Scan for the cell matching the given text and deliver its (X, Y) coordinate at center. 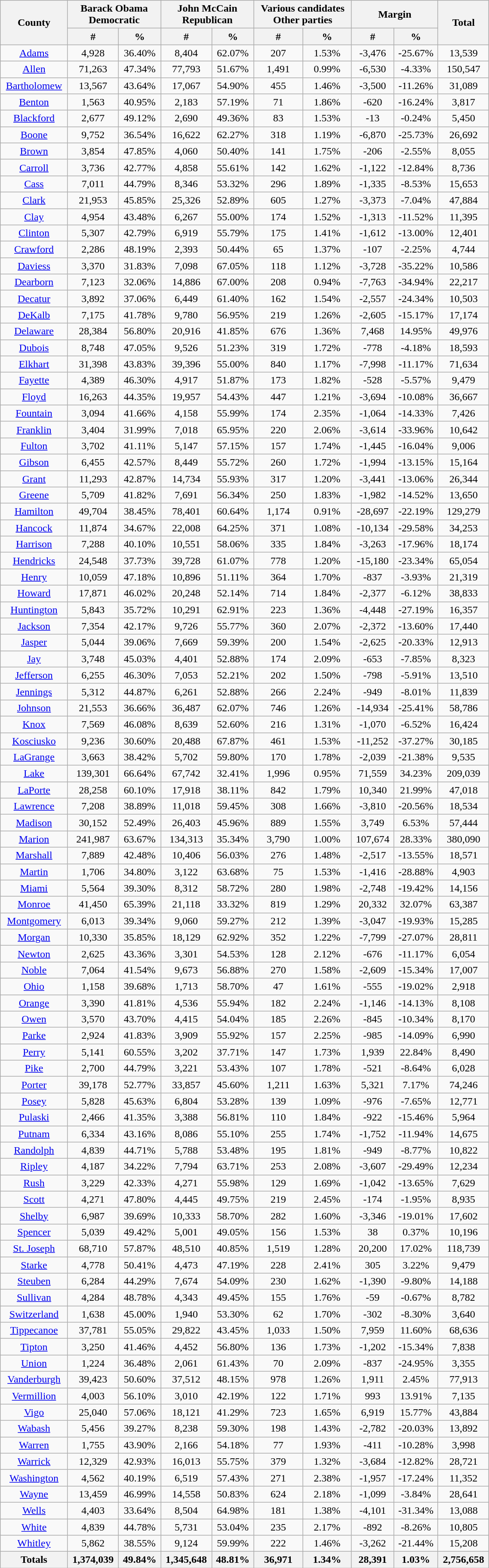
36,667 (463, 397)
1.17% (327, 364)
4,562 (93, 1478)
7,468 (372, 331)
11,874 (93, 528)
-3,614 (372, 429)
10,333 (186, 1216)
Morgan (34, 937)
371 (278, 528)
77 (278, 1445)
1.75% (327, 151)
50.83% (233, 1494)
Fulton (34, 446)
-1,752 (372, 1134)
993 (372, 1396)
10,291 (186, 610)
-2,039 (372, 757)
3,202 (186, 1052)
49.75% (233, 1199)
52.14% (233, 593)
2,166 (186, 1445)
49,976 (463, 331)
45.00% (139, 1314)
49.84% (139, 1560)
11,018 (186, 806)
55.92% (233, 1036)
15.77% (416, 1412)
7,959 (372, 1330)
2.38% (327, 1478)
7,838 (463, 1347)
10,642 (463, 429)
Fountain (34, 413)
18,129 (186, 937)
Tippecanoe (34, 1330)
45.60% (233, 1085)
308 (278, 806)
2.07% (327, 626)
42.17% (139, 626)
Switzerland (34, 1314)
208 (278, 282)
-17.96% (416, 544)
1,174 (278, 512)
68,710 (93, 1248)
Ohio (34, 986)
230 (278, 1281)
Greene (34, 495)
38.11% (233, 790)
-2,377 (372, 593)
228 (278, 1265)
216 (278, 724)
4,389 (93, 380)
77,793 (186, 69)
77,913 (463, 1380)
-1,335 (372, 184)
St. Joseph (34, 1248)
260 (278, 462)
61.43% (233, 1363)
16,013 (186, 1461)
723 (278, 1412)
-13.55% (416, 855)
4,415 (186, 1019)
7.17% (416, 1085)
36.40% (139, 53)
5,862 (93, 1543)
28,641 (463, 1494)
26,692 (463, 135)
10,340 (372, 790)
14,188 (463, 1281)
17,067 (186, 86)
50.40% (233, 151)
-8.26% (416, 1527)
2,393 (186, 250)
51.67% (233, 69)
141 (278, 151)
2,690 (186, 118)
3,010 (186, 1396)
62 (278, 1314)
59.45% (233, 806)
-15,180 (372, 561)
6,054 (463, 954)
6,028 (463, 1068)
10,586 (463, 266)
8,490 (463, 1052)
150,547 (463, 69)
136 (278, 1347)
Shelby (34, 1216)
-7,799 (372, 937)
1.43% (327, 1429)
Daviess (34, 266)
49.45% (233, 1298)
10,196 (463, 1232)
778 (278, 561)
35.34% (233, 839)
54.18% (233, 1445)
14,675 (463, 1134)
7,011 (93, 184)
-3,047 (372, 921)
17,871 (93, 593)
54.53% (233, 954)
9,006 (463, 446)
41.81% (139, 1003)
46.02% (139, 593)
139 (278, 1101)
1.82% (327, 380)
5,828 (93, 1101)
317 (278, 479)
2.12% (327, 954)
Grant (34, 479)
21,319 (463, 577)
1,911 (372, 1380)
-1,612 (372, 233)
Carroll (34, 167)
37,781 (93, 1330)
67.00% (233, 282)
1.28% (327, 1248)
58.06% (233, 544)
9,124 (186, 1543)
57.06% (139, 1412)
Whitley (34, 1543)
Margin (395, 15)
39.69% (139, 1216)
-24.95% (416, 1363)
22.84% (416, 1052)
-107 (372, 250)
14,558 (186, 1494)
1,158 (93, 986)
1.34% (327, 1560)
11,395 (463, 216)
61.40% (233, 299)
3,229 (93, 1183)
48,510 (186, 1248)
41,450 (93, 904)
44.29% (139, 1281)
47.05% (139, 348)
-35.22% (416, 266)
1,033 (278, 1330)
18,534 (463, 806)
55.79% (233, 233)
1.38% (327, 1510)
6,987 (93, 1216)
34.22% (139, 1167)
Vigo (34, 1412)
57,444 (463, 823)
Putnam (34, 1134)
28,258 (93, 790)
-11,252 (372, 741)
4,003 (93, 1396)
58.72% (233, 888)
25,040 (93, 1412)
48.78% (139, 1298)
-778 (372, 348)
7,674 (186, 1281)
41.35% (139, 1117)
9,752 (93, 135)
7,669 (186, 642)
Vanderburgh (34, 1380)
147 (278, 1052)
49.12% (139, 118)
58,786 (463, 708)
5,312 (93, 691)
Barack ObamaDemocratic (114, 15)
65 (278, 250)
Gibson (34, 462)
46.99% (139, 1494)
-1,982 (372, 495)
28,811 (463, 937)
54.43% (233, 397)
Marshall (34, 855)
15,653 (463, 184)
16,263 (93, 397)
1.37% (327, 250)
1,345,648 (186, 1560)
50.60% (139, 1380)
66.64% (139, 774)
55.77% (233, 626)
182 (278, 1003)
212 (278, 921)
-31.34% (416, 1510)
-14.09% (416, 1036)
1.60% (327, 1216)
Huntington (34, 610)
42.48% (139, 855)
Harrison (34, 544)
-976 (372, 1101)
-2,372 (372, 626)
8,736 (463, 167)
Various candidatesOther parties (303, 15)
8,504 (186, 1510)
139,301 (93, 774)
55.93% (233, 479)
1.81% (327, 1150)
-1,099 (372, 1494)
173 (278, 380)
-2,557 (372, 299)
128 (278, 954)
14,886 (186, 282)
Floyd (34, 397)
55.10% (233, 1134)
56.88% (233, 970)
37.06% (139, 299)
43.45% (233, 1330)
3,892 (93, 299)
39.06% (139, 642)
25,326 (186, 200)
1.71% (327, 1396)
12,771 (463, 1101)
33.64% (139, 1510)
170 (278, 757)
36.54% (139, 135)
10,896 (186, 577)
-29.58% (416, 528)
Franklin (34, 429)
-8.01% (416, 691)
6,284 (93, 1281)
-3,684 (372, 1461)
Elkhart (34, 364)
4,284 (93, 1298)
4,445 (186, 1199)
53.43% (233, 1068)
-24.34% (416, 299)
67.87% (233, 741)
56.10% (139, 1396)
2.35% (327, 413)
5,450 (463, 118)
9,060 (186, 921)
55.99% (233, 413)
54.04% (233, 1019)
-12.82% (416, 1461)
43.36% (139, 954)
83 (278, 118)
280 (278, 888)
1.21% (327, 397)
78,401 (186, 512)
53.28% (233, 1101)
18,121 (186, 1412)
43.48% (139, 216)
5,147 (186, 446)
Jasper (34, 642)
8,639 (186, 724)
266 (278, 691)
360 (278, 626)
-7,763 (372, 282)
Boone (34, 135)
7,288 (93, 544)
42.93% (139, 1461)
Wabash (34, 1429)
55.75% (233, 1461)
42.57% (139, 462)
Steuben (34, 1281)
5,964 (463, 1117)
36,487 (186, 708)
185 (278, 1019)
28,391 (372, 1560)
4,060 (186, 151)
7,691 (186, 495)
-13.06% (416, 479)
4,452 (186, 1347)
70 (278, 1363)
17,918 (186, 790)
-1,445 (372, 446)
31.83% (139, 266)
305 (372, 1265)
Wells (34, 1510)
38.55% (139, 1543)
Ripley (34, 1167)
1.89% (327, 184)
Howard (34, 593)
1,939 (372, 1052)
41.54% (139, 970)
-1,064 (372, 413)
49,704 (93, 512)
20,332 (372, 904)
819 (278, 904)
-13.15% (416, 462)
-1,313 (372, 216)
4,903 (463, 872)
57.87% (139, 1248)
39,728 (186, 561)
1,713 (186, 986)
7,053 (186, 675)
Vermillion (34, 1396)
-27.07% (416, 937)
1.03% (416, 1560)
0.37% (416, 1232)
17,007 (463, 970)
241,987 (93, 839)
3,570 (93, 1019)
52.49% (139, 823)
39.27% (139, 1429)
-985 (372, 1036)
5,321 (372, 1085)
52.77% (139, 1085)
Warrick (34, 1461)
10,503 (463, 299)
-20.33% (416, 642)
-4.18% (416, 348)
Totals (34, 1560)
13,650 (463, 495)
71,634 (463, 364)
840 (278, 364)
2.08% (327, 1167)
16,357 (463, 610)
9,236 (93, 741)
4,536 (186, 1003)
3,370 (93, 266)
50.44% (233, 250)
11,839 (463, 691)
-4.33% (416, 69)
32.41% (233, 774)
-0.67% (416, 1298)
13,510 (463, 675)
13,088 (463, 1510)
-3,694 (372, 397)
49.05% (233, 1232)
55.05% (139, 1330)
Martin (34, 872)
44.71% (139, 1150)
-12.84% (416, 167)
1.12% (327, 266)
55.72% (233, 462)
53.48% (233, 1150)
7,889 (93, 855)
-2,609 (372, 970)
3,854 (93, 151)
37.73% (139, 561)
11,293 (93, 479)
63.67% (139, 839)
447 (278, 397)
-2,605 (372, 315)
118 (278, 266)
31,398 (93, 364)
16,424 (463, 724)
-2.55% (416, 151)
21,553 (93, 708)
7,208 (93, 806)
207 (278, 53)
49.36% (233, 118)
Adams (34, 53)
255 (278, 1134)
-1,070 (372, 724)
Rush (34, 1183)
-14,934 (372, 708)
42.87% (139, 479)
Cass (34, 184)
-3,476 (372, 53)
6.53% (416, 823)
156 (278, 1232)
15,164 (463, 462)
Kosciusko (34, 741)
37,512 (186, 1380)
1.41% (327, 233)
335 (278, 544)
3,221 (186, 1068)
15,208 (463, 1543)
1.09% (327, 1101)
-9.80% (416, 1281)
15,285 (463, 921)
107,674 (372, 839)
-20.03% (416, 1429)
35.85% (139, 937)
-528 (372, 380)
51.87% (233, 380)
42.79% (139, 233)
162 (278, 299)
38.89% (139, 806)
5,456 (93, 1429)
1.61% (327, 986)
59.27% (233, 921)
45.85% (139, 200)
-1,390 (372, 1281)
Scott (34, 1199)
-0.24% (416, 118)
32.07% (416, 904)
56.34% (233, 495)
63.68% (233, 872)
-19.02% (416, 986)
49.42% (139, 1232)
1,706 (93, 872)
-2,748 (372, 888)
36.48% (139, 1363)
Total (463, 22)
2.26% (327, 1019)
-28,697 (372, 512)
380,090 (463, 839)
30,185 (463, 741)
65,054 (463, 561)
26,344 (463, 479)
1.93% (327, 1445)
-15.46% (416, 1117)
5,001 (186, 1232)
38 (372, 1232)
53.32% (233, 184)
-3,263 (372, 544)
222 (278, 1543)
Clay (34, 216)
42.19% (233, 1396)
37.71% (233, 1052)
21.99% (416, 790)
-19.42% (416, 888)
181 (278, 1510)
36.66% (139, 708)
1,374,039 (93, 1560)
2,677 (93, 118)
55.61% (233, 167)
44.35% (139, 397)
6,449 (186, 299)
41.46% (139, 1347)
21,953 (93, 200)
63,387 (463, 904)
-6.12% (416, 593)
18,571 (463, 855)
3,250 (93, 1347)
3,390 (93, 1003)
-10.28% (416, 1445)
Clinton (34, 233)
47.34% (139, 69)
-22.19% (416, 512)
2,286 (93, 250)
45.96% (233, 823)
2,700 (93, 1068)
41.83% (139, 1036)
3,388 (186, 1117)
4,187 (93, 1167)
676 (278, 331)
200 (278, 642)
-302 (372, 1314)
-2,782 (372, 1429)
2.25% (327, 1036)
5,788 (186, 1150)
5,141 (93, 1052)
57.19% (233, 102)
-1,146 (372, 1003)
-3,262 (372, 1543)
7,426 (463, 413)
6,255 (93, 675)
County (34, 22)
6,455 (93, 462)
12,329 (93, 1461)
-13.00% (416, 233)
107 (278, 1068)
22,217 (463, 282)
50.41% (139, 1265)
71,559 (372, 774)
1.66% (327, 806)
1,638 (93, 1314)
2.18% (327, 1494)
18,593 (463, 348)
Knox (34, 724)
1.76% (327, 1298)
3,749 (372, 823)
Allen (34, 69)
-16.24% (416, 102)
-8.77% (416, 1150)
8,086 (186, 1134)
Lake (34, 774)
13,539 (463, 53)
379 (278, 1461)
352 (278, 937)
17,440 (463, 626)
8,323 (463, 659)
-7.65% (416, 1101)
Wayne (34, 1494)
17.02% (416, 1248)
Orange (34, 1003)
978 (278, 1380)
4,343 (186, 1298)
1.48% (327, 855)
Benton (34, 102)
-1,042 (372, 1183)
59.99% (233, 1543)
-1,122 (372, 167)
202 (278, 675)
28,384 (93, 331)
319 (278, 348)
39,423 (93, 1380)
4,954 (93, 216)
-34.94% (416, 282)
20,200 (372, 1248)
-922 (372, 1117)
5,044 (93, 642)
47,018 (463, 790)
455 (278, 86)
-14.13% (416, 1003)
4,858 (186, 167)
1.65% (327, 1412)
3,748 (93, 659)
51.11% (233, 577)
1.22% (327, 937)
-21.38% (416, 757)
Starke (34, 1265)
220 (278, 429)
Fayette (34, 380)
3,640 (463, 1314)
54.90% (233, 86)
4,403 (93, 1510)
7,135 (463, 1396)
2,625 (93, 954)
-10,134 (372, 528)
-6.52% (416, 724)
Miami (34, 888)
56.03% (233, 855)
-2.25% (416, 250)
41.78% (139, 315)
41.11% (139, 446)
12,234 (463, 1167)
-25.67% (416, 53)
Henry (34, 577)
40.95% (139, 102)
889 (278, 823)
Owen (34, 1019)
11.60% (416, 1330)
842 (278, 790)
47.18% (139, 577)
14,156 (463, 888)
7,123 (93, 282)
6,267 (186, 216)
40.85% (233, 1248)
75 (278, 872)
8,935 (463, 1199)
2,061 (186, 1363)
Hancock (34, 528)
24,548 (93, 561)
17,174 (463, 315)
1.55% (327, 823)
-798 (372, 675)
-4,101 (372, 1510)
52.89% (233, 200)
Dearborn (34, 282)
3,817 (463, 102)
1.86% (327, 102)
4,928 (93, 53)
-3,607 (372, 1167)
-29.49% (416, 1167)
-653 (372, 659)
Johnson (34, 708)
Tipton (34, 1347)
13.91% (416, 1396)
1,563 (93, 102)
3,736 (93, 167)
8,108 (463, 1003)
5,731 (186, 1527)
714 (278, 593)
40.19% (139, 1478)
Pike (34, 1068)
39,178 (93, 1085)
41.82% (139, 495)
Jefferson (34, 675)
60.55% (139, 1052)
35.72% (139, 610)
42.33% (139, 1183)
1.27% (327, 200)
624 (278, 1494)
276 (278, 855)
26,403 (186, 823)
44.87% (139, 691)
Warren (34, 1445)
-3,373 (372, 200)
33.32% (233, 904)
271 (278, 1478)
-3,441 (372, 479)
39.68% (139, 986)
Randolph (34, 1150)
47 (278, 986)
9,780 (186, 315)
5,709 (93, 495)
1.19% (327, 135)
9,726 (186, 626)
60.64% (233, 512)
-37.27% (416, 741)
Crawford (34, 250)
4,401 (186, 659)
Delaware (34, 331)
6,990 (463, 1036)
-14.33% (416, 413)
45.63% (139, 1101)
34.23% (416, 774)
47.85% (139, 151)
1.00% (327, 839)
1,996 (278, 774)
Madison (34, 823)
-21.44% (416, 1543)
42.77% (139, 167)
Monroe (34, 904)
-3,346 (372, 1216)
-13.60% (416, 626)
10,822 (463, 1150)
Jennings (34, 691)
-1,994 (372, 462)
3,909 (186, 1036)
209,039 (463, 774)
57.43% (233, 1478)
Hendricks (34, 561)
60.10% (139, 790)
13,892 (463, 1429)
Newton (34, 954)
-7.85% (416, 659)
55.94% (233, 1003)
2,466 (93, 1117)
43.16% (139, 1134)
43.90% (139, 1445)
1.83% (327, 495)
142 (278, 167)
Posey (34, 1101)
Jay (34, 659)
10,330 (93, 937)
34,253 (463, 528)
39,396 (186, 364)
5,702 (186, 757)
-59 (372, 1298)
13,459 (93, 1494)
7,064 (93, 970)
-8.30% (416, 1314)
Marion (34, 839)
1,519 (278, 1248)
0.95% (327, 774)
-11.52% (416, 216)
1.52% (327, 216)
8,748 (93, 348)
3,122 (186, 872)
64.25% (233, 528)
-14.52% (416, 495)
8,782 (463, 1298)
1.08% (327, 528)
1,755 (93, 1445)
64.98% (233, 1510)
-2,625 (372, 642)
29,822 (186, 1330)
-1,416 (372, 872)
-19.01% (416, 1216)
4,473 (186, 1265)
Pulaski (34, 1117)
110 (278, 1117)
43,884 (463, 1412)
195 (278, 1150)
-4,448 (372, 610)
2.06% (327, 429)
1,491 (278, 69)
65.39% (139, 904)
2,756,658 (463, 1560)
7,629 (463, 1183)
30.60% (139, 741)
38.42% (139, 757)
62.27% (233, 135)
-3,728 (372, 266)
9,535 (463, 757)
7,098 (186, 266)
1.63% (327, 1085)
-6,870 (372, 135)
-20.56% (416, 806)
17,602 (463, 1216)
-8.53% (416, 184)
1.31% (327, 724)
-174 (372, 1199)
19,957 (186, 397)
-16.04% (416, 446)
28,721 (463, 1461)
43.70% (139, 1019)
John McCainRepublican (207, 15)
10,551 (186, 544)
18,174 (463, 544)
-3.84% (416, 1494)
6,261 (186, 691)
134,313 (186, 839)
746 (278, 708)
71 (278, 102)
-11.26% (416, 86)
9,526 (186, 348)
White (34, 1527)
39.34% (139, 921)
41.66% (139, 413)
41.85% (233, 331)
-3,500 (372, 86)
43.64% (139, 86)
2.41% (327, 1265)
22,008 (186, 528)
3,790 (278, 839)
56.95% (233, 315)
1.39% (327, 921)
Noble (34, 970)
10,406 (186, 855)
Dubois (34, 348)
1.79% (327, 790)
4,778 (93, 1265)
3.22% (416, 1265)
56.81% (233, 1117)
-17.24% (416, 1478)
0.94% (327, 282)
8,238 (186, 1429)
-7.04% (416, 200)
44.78% (139, 1527)
31,089 (463, 86)
-23.34% (416, 561)
Union (34, 1363)
6,519 (186, 1478)
Clark (34, 200)
Washington (34, 1478)
8,170 (463, 1019)
7,569 (93, 724)
2.17% (327, 1527)
-1.95% (416, 1199)
LaPorte (34, 790)
-19.93% (416, 921)
1.98% (327, 888)
6,013 (93, 921)
40.10% (139, 544)
48.15% (233, 1380)
-206 (372, 151)
250 (278, 495)
318 (278, 135)
-11.94% (416, 1134)
3,094 (93, 413)
21,118 (186, 904)
-845 (372, 1019)
118,739 (463, 1248)
Spencer (34, 1232)
461 (278, 741)
Brown (34, 151)
Blackford (34, 118)
Porter (34, 1085)
270 (278, 970)
34.67% (139, 528)
129,279 (463, 512)
62.91% (233, 610)
282 (278, 1216)
5,307 (93, 233)
1,224 (93, 1363)
-5.91% (416, 675)
10,805 (463, 1527)
LaGrange (34, 757)
8,055 (463, 151)
2,924 (93, 1036)
296 (278, 184)
51.23% (233, 348)
Montgomery (34, 921)
122 (278, 1396)
32.06% (139, 282)
8,449 (186, 462)
235 (278, 1527)
16,622 (186, 135)
253 (278, 1167)
-15.17% (416, 315)
605 (278, 200)
-33.96% (416, 429)
3,301 (186, 954)
-13.65% (416, 1183)
53.30% (233, 1314)
-3,810 (372, 806)
11,352 (463, 1478)
1,211 (278, 1085)
12,401 (463, 233)
175 (278, 233)
-620 (372, 102)
36,971 (278, 1560)
-892 (372, 1527)
-6,530 (372, 69)
4,917 (186, 380)
3,404 (93, 429)
-5.57% (416, 380)
-28.88% (416, 872)
Hamilton (34, 512)
4,158 (186, 413)
41.29% (233, 1412)
28.33% (416, 839)
-1,202 (372, 1347)
34.80% (139, 872)
52.21% (233, 675)
59.80% (233, 757)
-25.73% (416, 135)
7,794 (186, 1167)
13,567 (93, 86)
3,998 (463, 1445)
67.05% (233, 266)
223 (278, 610)
74,246 (463, 1085)
59.30% (233, 1429)
2,918 (463, 986)
155 (278, 1298)
-10.34% (416, 1019)
-676 (372, 954)
Bartholomew (34, 86)
57.15% (233, 446)
20,488 (186, 741)
53.04% (233, 1527)
1,940 (186, 1314)
55.98% (233, 1183)
2,183 (186, 102)
63.71% (233, 1167)
6,804 (186, 1101)
65.95% (233, 429)
3,663 (93, 757)
12,913 (463, 642)
46.08% (139, 724)
52.60% (233, 724)
43.83% (139, 364)
20,248 (186, 593)
4,744 (463, 250)
-2,517 (372, 855)
129 (278, 1183)
71,263 (93, 69)
Decatur (34, 299)
-25.41% (416, 708)
-1,957 (372, 1478)
1.29% (327, 904)
39.30% (139, 888)
3,355 (463, 1363)
-3.93% (416, 577)
6,334 (93, 1134)
-7,998 (372, 364)
Jackson (34, 626)
54.09% (233, 1281)
Lawrence (34, 806)
30,152 (93, 823)
0.99% (327, 69)
47,884 (463, 200)
-10.08% (416, 397)
8,346 (186, 184)
31.99% (139, 429)
Sullivan (34, 1298)
7,018 (186, 429)
48.81% (233, 1560)
61.07% (233, 561)
Parke (34, 1036)
33,857 (186, 1085)
68,636 (463, 1330)
0.91% (327, 512)
20,916 (186, 331)
8,312 (186, 888)
5,843 (93, 610)
-27.19% (416, 610)
DeKalb (34, 315)
7,354 (93, 626)
14.95% (416, 331)
1.32% (327, 1461)
10,059 (93, 577)
-411 (372, 1445)
59.39% (233, 642)
45.03% (139, 659)
9,673 (186, 970)
7,175 (93, 315)
48.19% (139, 250)
-521 (372, 1068)
5,564 (93, 888)
1.69% (327, 1183)
364 (278, 577)
38,833 (463, 593)
67,742 (186, 774)
-13 (372, 118)
3,702 (93, 446)
8,404 (186, 53)
198 (278, 1429)
Perry (34, 1052)
47.80% (139, 1199)
62.92% (233, 937)
14,734 (186, 479)
47.19% (233, 1265)
1.58% (327, 970)
5,039 (93, 1232)
-8.64% (416, 1068)
38.45% (139, 512)
-555 (372, 986)
